Return the [x, y] coordinate for the center point of the cell that contains the specified text.  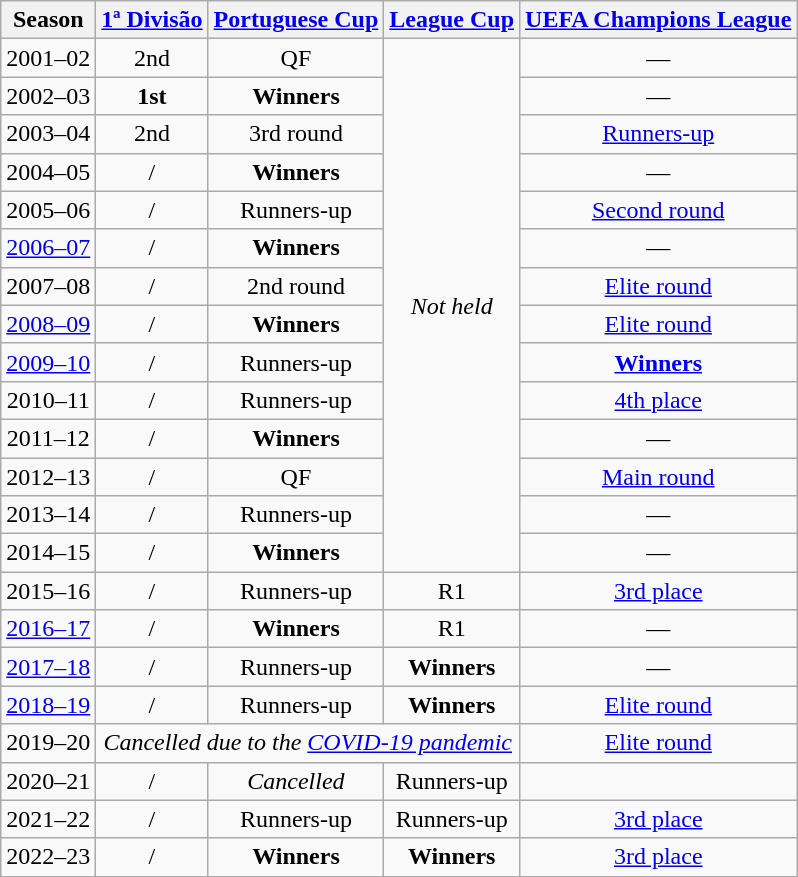
2014–15 [48, 553]
Cancelled [296, 781]
2022–23 [48, 857]
1st [152, 96]
Second round [658, 210]
2006–07 [48, 248]
2011–12 [48, 438]
Portuguese Cup [296, 20]
2019–20 [48, 743]
1ª Divisão [152, 20]
2003–04 [48, 134]
Season [48, 20]
2012–13 [48, 477]
2007–08 [48, 286]
2002–03 [48, 96]
2016–17 [48, 629]
Not held [452, 306]
2020–21 [48, 781]
3rd round [296, 134]
Main round [658, 477]
Cancelled due to the COVID-19 pandemic [308, 743]
League Cup [452, 20]
UEFA Champions League [658, 20]
2017–18 [48, 667]
2004–05 [48, 172]
2009–10 [48, 362]
2nd round [296, 286]
2010–11 [48, 400]
2018–19 [48, 705]
2005–06 [48, 210]
2008–09 [48, 324]
4th place [658, 400]
2015–16 [48, 591]
2001–02 [48, 58]
2013–14 [48, 515]
2021–22 [48, 819]
